Identify which cell holds the provided text, then report its (x, y) central coordinate. 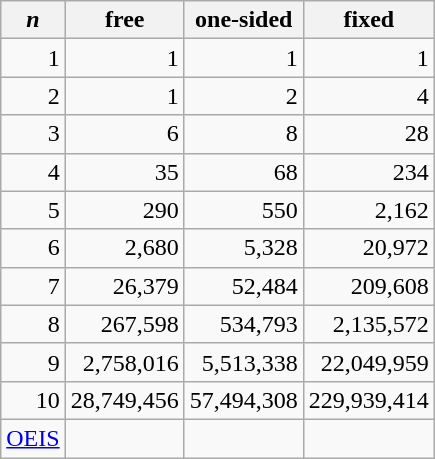
57,494,308 (244, 400)
52,484 (244, 286)
290 (124, 210)
5,513,338 (244, 362)
2,680 (124, 248)
234 (368, 172)
5,328 (244, 248)
OEIS (33, 438)
7 (33, 286)
20,972 (368, 248)
2,135,572 (368, 324)
2,758,016 (124, 362)
fixed (368, 20)
267,598 (124, 324)
2,162 (368, 210)
28,749,456 (124, 400)
28 (368, 134)
26,379 (124, 286)
10 (33, 400)
550 (244, 210)
9 (33, 362)
35 (124, 172)
3 (33, 134)
free (124, 20)
68 (244, 172)
229,939,414 (368, 400)
5 (33, 210)
one-sided (244, 20)
209,608 (368, 286)
534,793 (244, 324)
n (33, 20)
22,049,959 (368, 362)
